Capture the cell that displays the provided text and extract its (x, y) central coordinate. 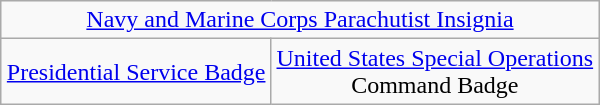
United States Special OperationsCommand Badge (435, 72)
Navy and Marine Corps Parachutist Insignia (300, 20)
Presidential Service Badge (136, 72)
